Capture the cell that displays the provided text and extract its [X, Y] central coordinate. 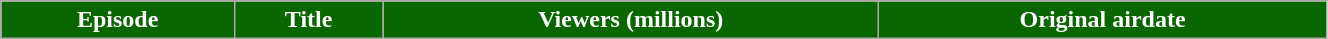
Original airdate [1103, 20]
Viewers (millions) [631, 20]
Title [308, 20]
Episode [118, 20]
